Identify which cell holds the provided text, then report its [X, Y] central coordinate. 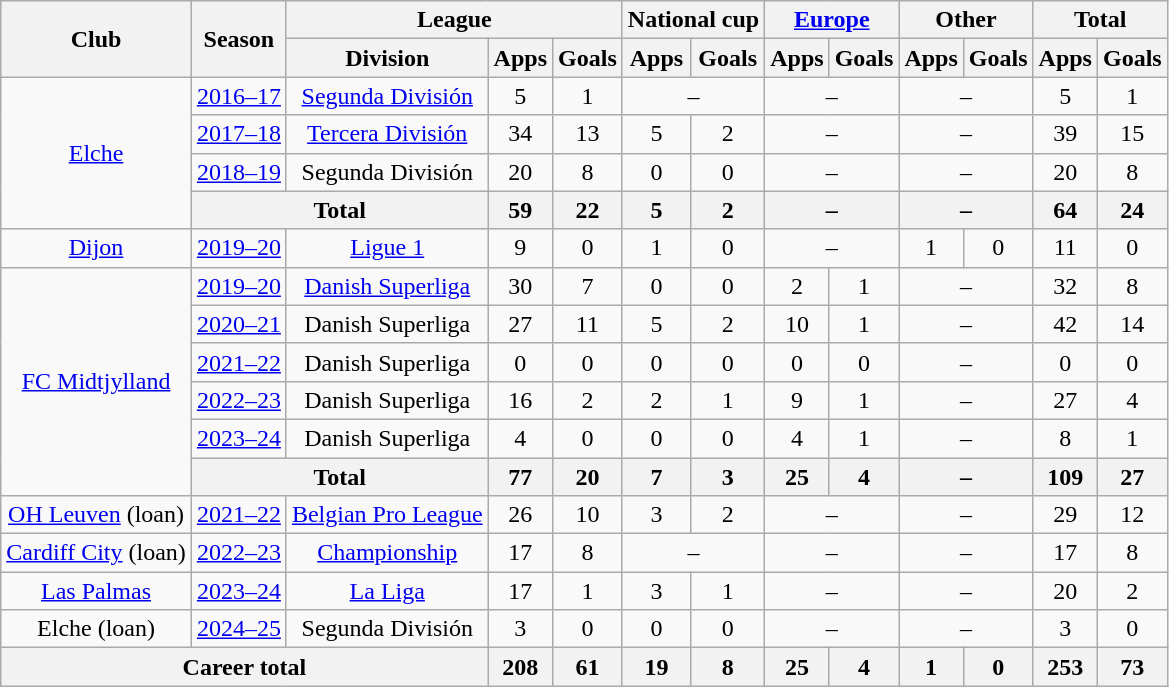
14 [1132, 324]
12 [1132, 515]
77 [520, 477]
FC Midtjylland [96, 381]
30 [520, 286]
15 [1132, 134]
22 [588, 210]
24 [1132, 210]
National cup [693, 20]
Career total [244, 667]
La Liga [387, 591]
Club [96, 39]
2017–18 [238, 134]
Elche (loan) [96, 629]
34 [520, 134]
253 [1065, 667]
Season [238, 39]
Dijon [96, 248]
Las Palmas [96, 591]
42 [1065, 324]
Tercera División [387, 134]
2020–21 [238, 324]
League [454, 20]
16 [520, 400]
Belgian Pro League [387, 515]
2016–17 [238, 96]
29 [1065, 515]
Europe [832, 20]
208 [520, 667]
Cardiff City (loan) [96, 553]
26 [520, 515]
39 [1065, 134]
2018–19 [238, 172]
Other [966, 20]
13 [588, 134]
109 [1065, 477]
Ligue 1 [387, 248]
59 [520, 210]
19 [656, 667]
Elche [96, 153]
64 [1065, 210]
OH Leuven (loan) [96, 515]
32 [1065, 286]
61 [588, 667]
73 [1132, 667]
Championship [387, 553]
2024–25 [238, 629]
Division [387, 58]
